Determine the [x, y] coordinate at the center of the cell enclosing the given text.  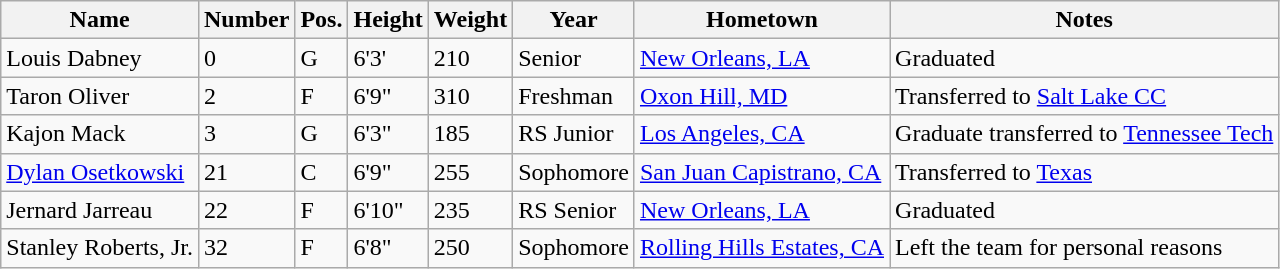
Freshman [574, 96]
6'10" [388, 210]
RS Senior [574, 210]
Stanley Roberts, Jr. [100, 248]
Los Angeles, CA [762, 134]
Louis Dabney [100, 58]
235 [470, 210]
San Juan Capistrano, CA [762, 172]
210 [470, 58]
Name [100, 20]
22 [246, 210]
185 [470, 134]
Pos. [322, 20]
C [322, 172]
Left the team for personal reasons [1084, 248]
6'3" [388, 134]
6'8" [388, 248]
Weight [470, 20]
Oxon Hill, MD [762, 96]
Graduate transferred to Tennessee Tech [1084, 134]
255 [470, 172]
Height [388, 20]
Year [574, 20]
Hometown [762, 20]
32 [246, 248]
6'3' [388, 58]
2 [246, 96]
310 [470, 96]
Transferred to Texas [1084, 172]
21 [246, 172]
Rolling Hills Estates, CA [762, 248]
Kajon Mack [100, 134]
RS Junior [574, 134]
0 [246, 58]
Jernard Jarreau [100, 210]
Transferred to Salt Lake CC [1084, 96]
Notes [1084, 20]
250 [470, 248]
Taron Oliver [100, 96]
Number [246, 20]
Senior [574, 58]
Dylan Osetkowski [100, 172]
3 [246, 134]
